Pinpoint the cell where the given text exists, returning its (x, y) midpoint coordinate. 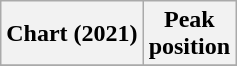
Peakposition (189, 34)
Chart (2021) (72, 34)
